Identify which cell holds the provided text, then report its (X, Y) central coordinate. 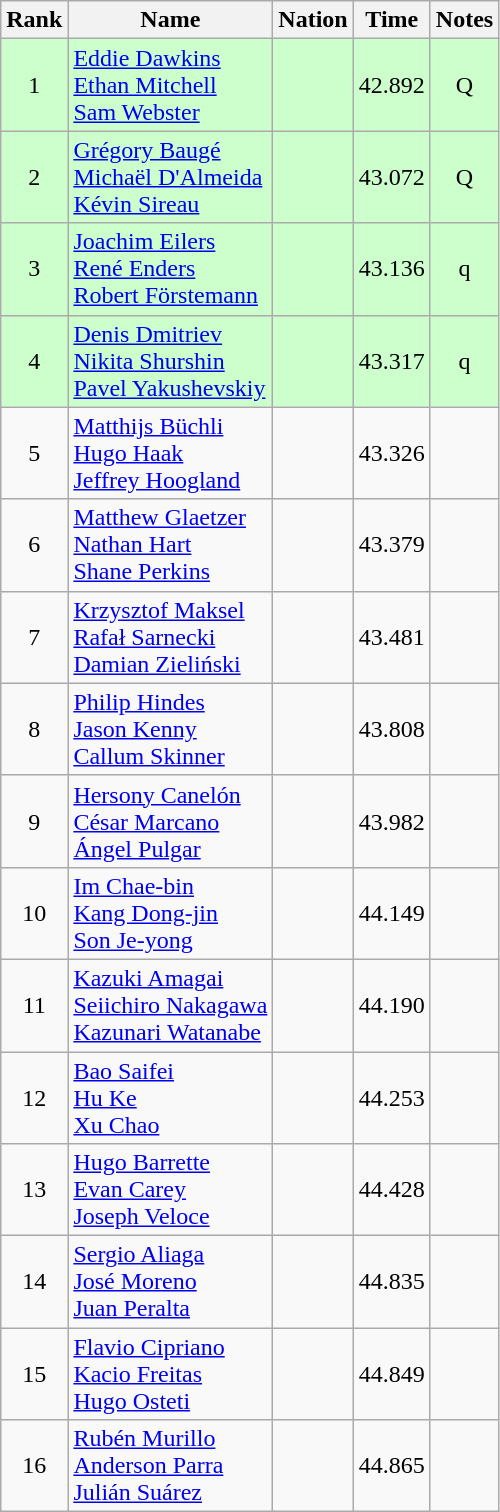
Nation (313, 20)
Flavio CiprianoKacio FreitasHugo Osteti (170, 1374)
Matthew GlaetzerNathan HartShane Perkins (170, 545)
9 (34, 821)
4 (34, 361)
44.835 (392, 1282)
13 (34, 1190)
43.317 (392, 361)
Name (170, 20)
Im Chae-binKang Dong-jinSon Je-yong (170, 913)
43.136 (392, 269)
Notes (464, 20)
42.892 (392, 85)
Rubén MurilloAnderson ParraJulián Suárez (170, 1466)
12 (34, 1098)
Denis DmitrievNikita ShurshinPavel Yakushevskiy (170, 361)
Kazuki AmagaiSeiichiro NakagawaKazunari Watanabe (170, 1005)
Time (392, 20)
43.326 (392, 453)
43.808 (392, 729)
14 (34, 1282)
Grégory BaugéMichaël D'AlmeidaKévin Sireau (170, 177)
Philip HindesJason KennyCallum Skinner (170, 729)
11 (34, 1005)
44.865 (392, 1466)
Joachim EilersRené EndersRobert Förstemann (170, 269)
44.253 (392, 1098)
16 (34, 1466)
43.379 (392, 545)
Hersony CanelónCésar MarcanoÁngel Pulgar (170, 821)
Eddie DawkinsEthan MitchellSam Webster (170, 85)
43.481 (392, 637)
43.072 (392, 177)
Bao SaifeiHu KeXu Chao (170, 1098)
44.849 (392, 1374)
44.190 (392, 1005)
Sergio AliagaJosé MorenoJuan Peralta (170, 1282)
5 (34, 453)
Matthijs BüchliHugo HaakJeffrey Hoogland (170, 453)
44.149 (392, 913)
3 (34, 269)
44.428 (392, 1190)
15 (34, 1374)
43.982 (392, 821)
Hugo BarretteEvan CareyJoseph Veloce (170, 1190)
8 (34, 729)
10 (34, 913)
6 (34, 545)
1 (34, 85)
Rank (34, 20)
7 (34, 637)
2 (34, 177)
Krzysztof MakselRafał SarneckiDamian Zieliński (170, 637)
